Return [X, Y] of the center of cell containing provided text 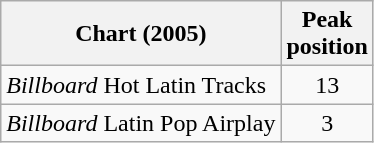
13 [327, 85]
Peakposition [327, 34]
Billboard Latin Pop Airplay [141, 123]
3 [327, 123]
Billboard Hot Latin Tracks [141, 85]
Chart (2005) [141, 34]
